Search for the cell housing the specified text and yield its [X, Y] center coordinate. 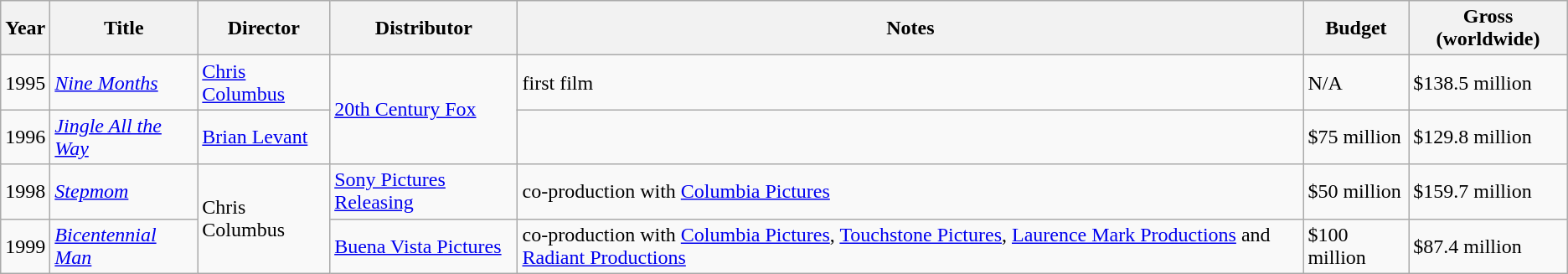
Nine Months [124, 82]
Distributor [424, 28]
Sony Pictures Releasing [424, 191]
$87.4 million [1488, 246]
1998 [25, 191]
first film [910, 82]
$75 million [1356, 137]
Title [124, 28]
Notes [910, 28]
Brian Levant [264, 137]
1995 [25, 82]
N/A [1356, 82]
co-production with Columbia Pictures [910, 191]
Director [264, 28]
Bicentennial Man [124, 246]
Gross (worldwide) [1488, 28]
Stepmom [124, 191]
$138.5 million [1488, 82]
$100 million [1356, 246]
co-production with Columbia Pictures, Touchstone Pictures, Laurence Mark Productions and Radiant Productions [910, 246]
$50 million [1356, 191]
$159.7 million [1488, 191]
1996 [25, 137]
Buena Vista Pictures [424, 246]
$129.8 million [1488, 137]
Budget [1356, 28]
20th Century Fox [424, 110]
1999 [25, 246]
Jingle All the Way [124, 137]
Year [25, 28]
